Extract the [x, y] coordinate from the center of the cell holding the provided text.  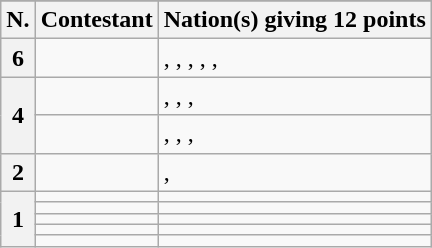
N. [18, 20]
2 [18, 172]
6 [18, 58]
, [294, 172]
Nation(s) giving 12 points [294, 20]
Contestant [96, 20]
4 [18, 115]
1 [18, 218]
, , , , , [294, 58]
